Determine the [X, Y] coordinate at the center of the cell enclosing the given text.  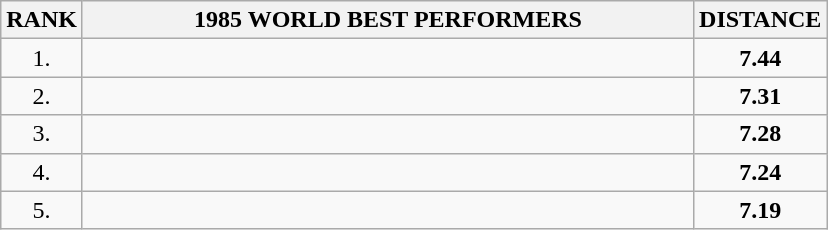
RANK [42, 20]
7.19 [760, 210]
7.28 [760, 134]
4. [42, 172]
2. [42, 96]
DISTANCE [760, 20]
7.24 [760, 172]
7.44 [760, 58]
1. [42, 58]
5. [42, 210]
1985 WORLD BEST PERFORMERS [388, 20]
7.31 [760, 96]
3. [42, 134]
